Find where the given text appears and provide that cell's center as (X, Y) coordinate. 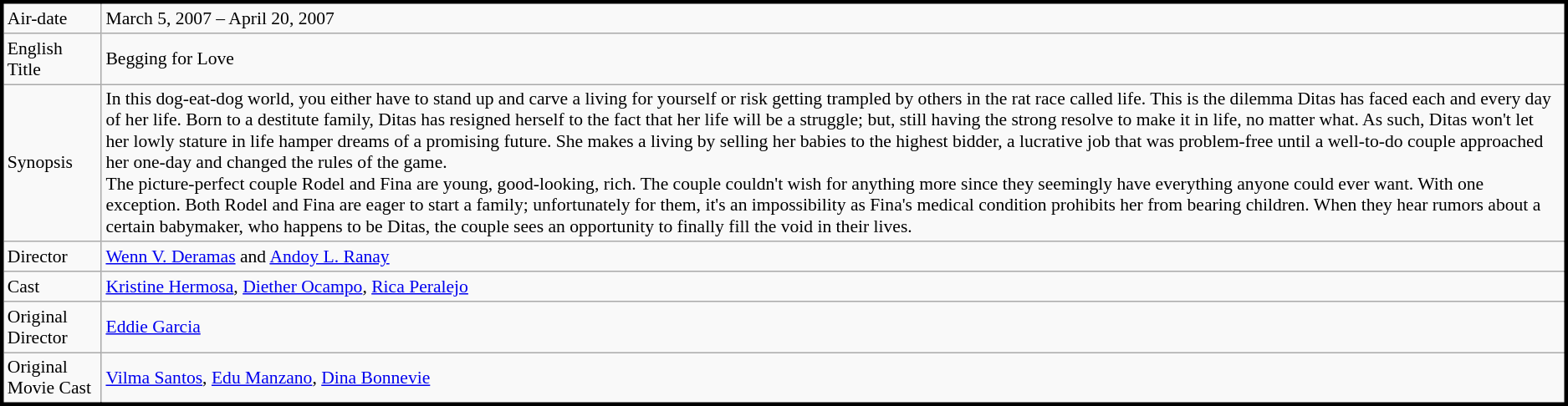
English Title (52, 58)
Kristine Hermosa, Diether Ocampo, Rica Peralejo (833, 287)
Director (52, 257)
Original Director (52, 327)
Eddie Garcia (833, 327)
Cast (52, 287)
Begging for Love (833, 58)
March 5, 2007 – April 20, 2007 (833, 18)
Vilma Santos, Edu Manzano, Dina Bonnevie (833, 379)
Air-date (52, 18)
Original Movie Cast (52, 379)
Synopsis (52, 164)
Wenn V. Deramas and Andoy L. Ranay (833, 257)
